Search for the cell housing the specified text and yield its [x, y] center coordinate. 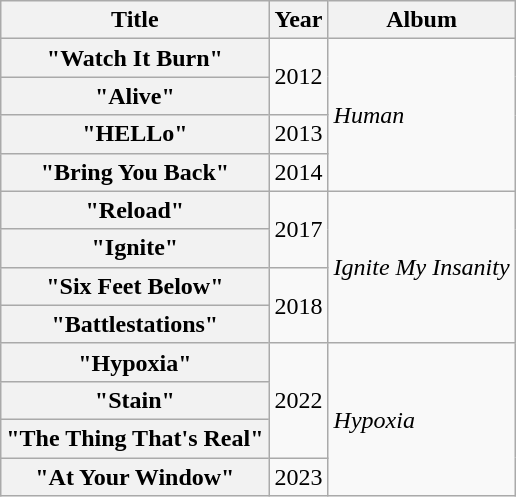
"Alive" [135, 96]
"The Thing That's Real" [135, 438]
Album [422, 20]
"Reload" [135, 210]
Hypoxia [422, 419]
"Battlestations" [135, 324]
2023 [298, 477]
"Bring You Back" [135, 172]
2022 [298, 400]
"At Your Window" [135, 477]
Human [422, 115]
2018 [298, 305]
Ignite My Insanity [422, 267]
"Hypoxia" [135, 362]
"Ignite" [135, 248]
Title [135, 20]
2017 [298, 229]
2012 [298, 77]
"Stain" [135, 400]
Year [298, 20]
2014 [298, 172]
2013 [298, 134]
"Watch It Burn" [135, 58]
"HELLo" [135, 134]
"Six Feet Below" [135, 286]
